Return the [x, y] coordinate for the center point of the cell that contains the specified text.  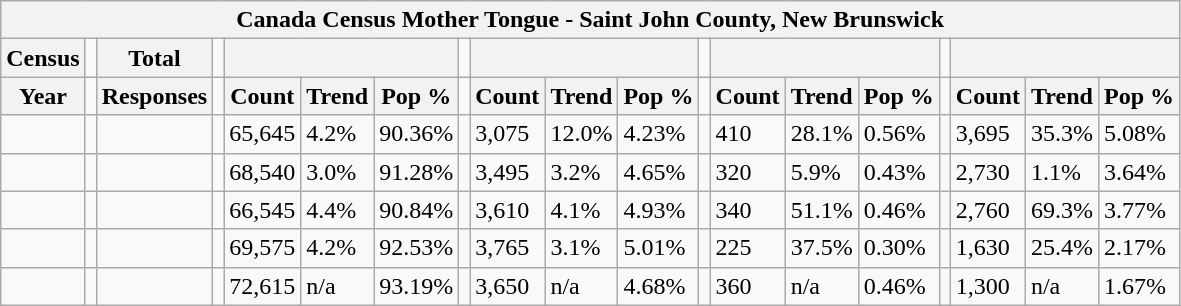
2,730 [988, 172]
35.3% [1062, 134]
1.67% [1138, 286]
90.84% [416, 210]
4.68% [658, 286]
4.23% [658, 134]
3.0% [338, 172]
90.36% [416, 134]
1,300 [988, 286]
4.4% [338, 210]
65,645 [262, 134]
68,540 [262, 172]
3.1% [582, 248]
91.28% [416, 172]
4.1% [582, 210]
3.2% [582, 172]
3.64% [1138, 172]
5.9% [822, 172]
3,765 [508, 248]
3,610 [508, 210]
4.93% [658, 210]
5.08% [1138, 134]
3,075 [508, 134]
1,630 [988, 248]
2.17% [1138, 248]
92.53% [416, 248]
69.3% [1062, 210]
0.30% [898, 248]
Total [154, 58]
93.19% [416, 286]
25.4% [1062, 248]
340 [748, 210]
28.1% [822, 134]
0.56% [898, 134]
Year [43, 96]
69,575 [262, 248]
1.1% [1062, 172]
Census [43, 58]
72,615 [262, 286]
410 [748, 134]
3,495 [508, 172]
51.1% [822, 210]
Canada Census Mother Tongue - Saint John County, New Brunswick [590, 20]
12.0% [582, 134]
3,695 [988, 134]
225 [748, 248]
2,760 [988, 210]
320 [748, 172]
37.5% [822, 248]
3.77% [1138, 210]
5.01% [658, 248]
Responses [154, 96]
0.43% [898, 172]
3,650 [508, 286]
66,545 [262, 210]
360 [748, 286]
4.65% [658, 172]
